From the cell containing the given text, extract its center point as [X, Y] coordinate. 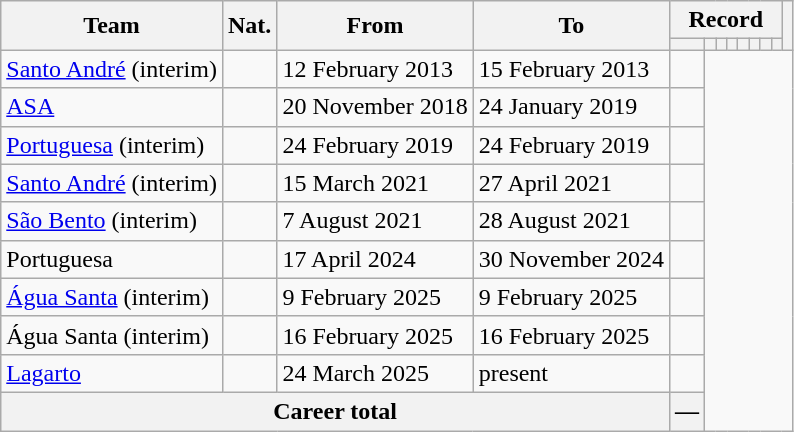
ASA [112, 107]
Lagarto [112, 373]
Career total [336, 411]
27 April 2021 [571, 183]
Team [112, 26]
São Bento (interim) [112, 221]
Portuguesa (interim) [112, 145]
24 January 2019 [571, 107]
20 November 2018 [375, 107]
From [375, 26]
— [688, 411]
30 November 2024 [571, 259]
To [571, 26]
Portuguesa [112, 259]
15 March 2021 [375, 183]
24 March 2025 [375, 373]
present [571, 373]
28 August 2021 [571, 221]
15 February 2013 [571, 69]
12 February 2013 [375, 69]
Record [726, 20]
17 April 2024 [375, 259]
7 August 2021 [375, 221]
Nat. [249, 26]
